Capture the cell that displays the provided text and extract its (X, Y) central coordinate. 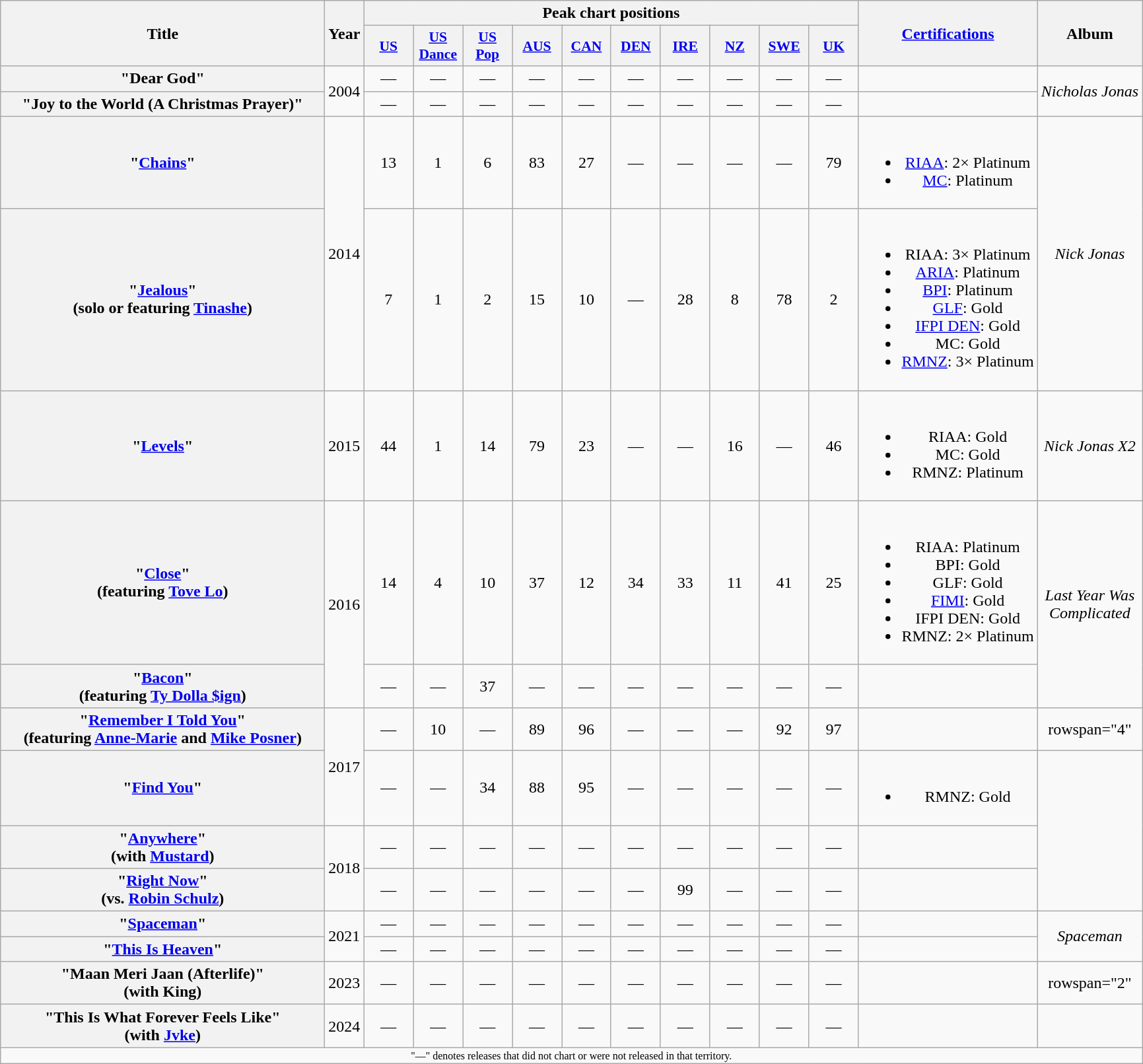
2017 (345, 766)
RIAA: GoldMC: GoldRMNZ: Platinum (948, 445)
"This Is Heaven" (162, 949)
41 (784, 583)
"Jealous"(solo or featuring Tinashe) (162, 300)
7 (388, 300)
"Close"(featuring Tove Lo) (162, 583)
"Anywhere"(with Mustard) (162, 847)
2016 (345, 604)
"Joy to the World (A Christmas Prayer)" (162, 104)
97 (833, 729)
15 (537, 300)
83 (537, 162)
DEN (635, 46)
27 (586, 162)
Album (1090, 33)
"Find You" (162, 787)
8 (734, 300)
"Chains" (162, 162)
"Levels" (162, 445)
"Dear God" (162, 79)
UK (833, 46)
13 (388, 162)
USPop (487, 46)
2023 (345, 983)
88 (537, 787)
2021 (345, 937)
"—" denotes releases that did not chart or were not released in that territory. (572, 1055)
"Bacon"(featuring Ty Dolla $ign) (162, 686)
"Spaceman" (162, 924)
33 (685, 583)
12 (586, 583)
Certifications (948, 33)
99 (685, 890)
Nicholas Jonas (1090, 91)
28 (685, 300)
Last Year Was Complicated (1090, 604)
Nick Jonas (1090, 254)
"Right Now"(vs. Robin Schulz) (162, 890)
Year (345, 33)
"Remember I Told You"(featuring Anne-Marie and Mike Posner) (162, 729)
AUS (537, 46)
Peak chart positions (611, 13)
89 (537, 729)
RIAA: PlatinumBPI: GoldGLF: GoldFIMI: GoldIFPI DEN: GoldRMNZ: 2× Platinum (948, 583)
RIAA: 2× PlatinumMC: Platinum (948, 162)
CAN (586, 46)
4 (438, 583)
Spaceman (1090, 937)
NZ (734, 46)
Title (162, 33)
Nick Jonas X2 (1090, 445)
RIAA: 3× PlatinumARIA: PlatinumBPI: PlatinumGLF: GoldIFPI DEN: GoldMC: GoldRMNZ: 3× Platinum (948, 300)
2014 (345, 254)
SWE (784, 46)
rowspan="2" (1090, 983)
78 (784, 300)
2004 (345, 91)
46 (833, 445)
US (388, 46)
6 (487, 162)
2024 (345, 1026)
IRE (685, 46)
RMNZ: Gold (948, 787)
"Maan Meri Jaan (Afterlife)"(with King) (162, 983)
"This Is What Forever Feels Like"(with Jvke) (162, 1026)
USDance (438, 46)
96 (586, 729)
23 (586, 445)
44 (388, 445)
rowspan="4" (1090, 729)
25 (833, 583)
95 (586, 787)
92 (784, 729)
11 (734, 583)
16 (734, 445)
2015 (345, 445)
2018 (345, 869)
